Scan for the cell matching the given text and deliver its (X, Y) coordinate at center. 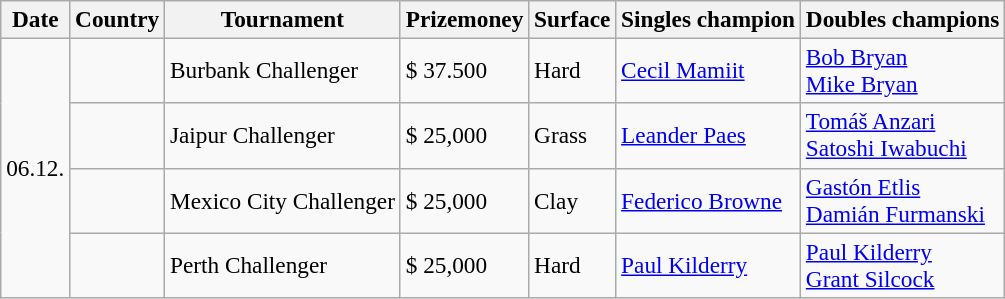
Prizemoney (464, 19)
Surface (572, 19)
Leander Paes (708, 136)
Burbank Challenger (283, 70)
Paul Kilderry Grant Silcock (902, 264)
Mexico City Challenger (283, 200)
Date (36, 19)
06.12. (36, 168)
Jaipur Challenger (283, 136)
Paul Kilderry (708, 264)
Cecil Mamiit (708, 70)
Federico Browne (708, 200)
Tomáš Anzari Satoshi Iwabuchi (902, 136)
Grass (572, 136)
Country (118, 19)
$ 37.500 (464, 70)
Doubles champions (902, 19)
Clay (572, 200)
Perth Challenger (283, 264)
Gastón Etlis Damián Furmanski (902, 200)
Bob Bryan Mike Bryan (902, 70)
Singles champion (708, 19)
Tournament (283, 19)
